Determine the [X, Y] coordinate at the center of the cell enclosing the given text.  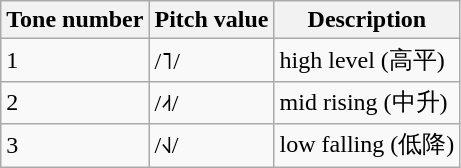
Pitch value [212, 20]
Description [367, 20]
1 [75, 60]
high level (高平) [367, 60]
/˨˦/ [212, 102]
low falling (低降) [367, 146]
/˥/ [212, 60]
Tone number [75, 20]
/˧˩/ [212, 146]
3 [75, 146]
2 [75, 102]
mid rising (中升) [367, 102]
